For the text-containing cell, return its midpoint in [X, Y] coordinate format. 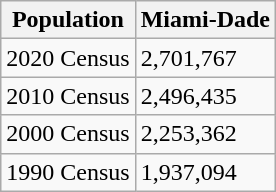
2,701,767 [205, 58]
Miami-Dade [205, 20]
Population [68, 20]
1990 Census [68, 172]
2,496,435 [205, 96]
2010 Census [68, 96]
2020 Census [68, 58]
1,937,094 [205, 172]
2,253,362 [205, 134]
2000 Census [68, 134]
